Output the [X, Y] coordinate of the center of the cell containing the given text.  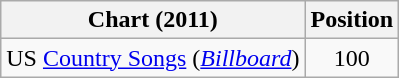
US Country Songs (Billboard) [153, 58]
Position [352, 20]
100 [352, 58]
Chart (2011) [153, 20]
